Scan for the cell matching the given text and deliver its [x, y] coordinate at center. 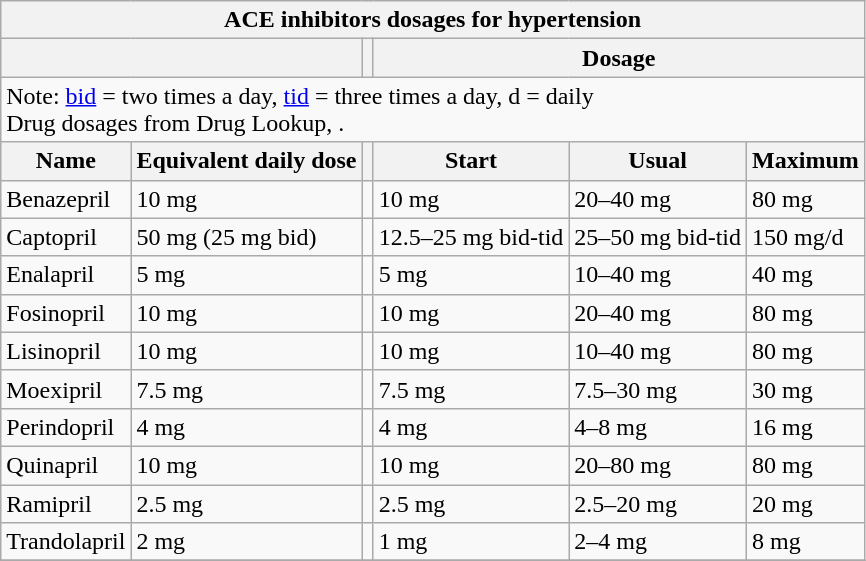
Enalapril [66, 275]
ACE inhibitors dosages for hypertension [433, 20]
25–50 mg bid-tid [658, 237]
Trandolapril [66, 542]
Maximum [806, 161]
1 mg [471, 542]
2 mg [246, 542]
Lisinopril [66, 351]
40 mg [806, 275]
Perindopril [66, 427]
12.5–25 mg bid-tid [471, 237]
7.5–30 mg [658, 389]
Note: bid = two times a day, tid = three times a day, d = daily Drug dosages from Drug Lookup, . [433, 110]
20 mg [806, 503]
4–8 mg [658, 427]
Captopril [66, 237]
Dosage [618, 58]
Name [66, 161]
Benazepril [66, 199]
Equivalent daily dose [246, 161]
Ramipril [66, 503]
8 mg [806, 542]
Quinapril [66, 465]
Usual [658, 161]
2–4 mg [658, 542]
Fosinopril [66, 313]
150 mg/d [806, 237]
50 mg (25 mg bid) [246, 237]
20–80 mg [658, 465]
2.5–20 mg [658, 503]
Start [471, 161]
Moexipril [66, 389]
30 mg [806, 389]
16 mg [806, 427]
